Determine the (X, Y) coordinate at the center of the cell enclosing the given text.  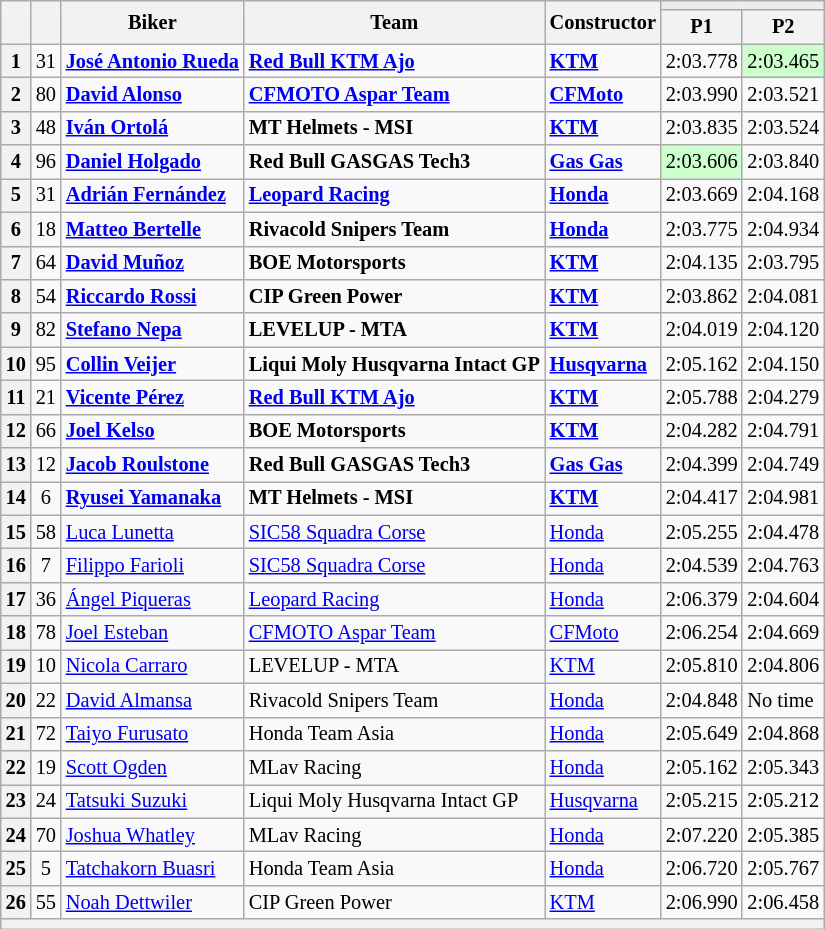
No time (783, 700)
Nicola Carraro (152, 666)
78 (46, 633)
2:04.019 (702, 330)
2:05.343 (783, 767)
Vicente Pérez (152, 397)
Tatchakorn Buasri (152, 868)
95 (46, 364)
Tatsuki Suzuki (152, 801)
2:04.669 (783, 633)
Ángel Piqueras (152, 599)
Noah Dettwiler (152, 902)
2:04.279 (783, 397)
Iván Ortolá (152, 128)
2:03.990 (702, 94)
15 (16, 532)
Filippo Farioli (152, 565)
David Alonso (152, 94)
Team (394, 22)
David Muñoz (152, 263)
2:04.604 (783, 599)
Constructor (603, 22)
55 (46, 902)
25 (16, 868)
2:03.862 (702, 296)
Adrián Fernández (152, 195)
2:05.385 (783, 835)
2:04.135 (702, 263)
2:03.669 (702, 195)
2:06.379 (702, 599)
82 (46, 330)
Joshua Whatley (152, 835)
4 (16, 162)
26 (16, 902)
13 (16, 465)
2:05.767 (783, 868)
2:03.524 (783, 128)
70 (46, 835)
2:03.521 (783, 94)
Stefano Nepa (152, 330)
11 (16, 397)
2:06.254 (702, 633)
Ryusei Yamanaka (152, 498)
2:03.775 (702, 229)
2:04.081 (783, 296)
3 (16, 128)
2:05.649 (702, 734)
2:05.215 (702, 801)
2:04.981 (783, 498)
2:04.848 (702, 700)
2:04.806 (783, 666)
P2 (783, 27)
2:05.810 (702, 666)
David Almansa (152, 700)
36 (46, 599)
8 (16, 296)
2:04.791 (783, 431)
72 (46, 734)
Luca Lunetta (152, 532)
2:03.795 (783, 263)
P1 (702, 27)
17 (16, 599)
58 (46, 532)
Biker (152, 22)
2:04.763 (783, 565)
2:04.749 (783, 465)
2:04.168 (783, 195)
2:04.150 (783, 364)
48 (46, 128)
2:05.788 (702, 397)
96 (46, 162)
2:03.840 (783, 162)
2:07.220 (702, 835)
2 (16, 94)
20 (16, 700)
14 (16, 498)
54 (46, 296)
Daniel Holgado (152, 162)
2:04.934 (783, 229)
23 (16, 801)
Joel Esteban (152, 633)
64 (46, 263)
2:04.478 (783, 532)
2:06.458 (783, 902)
Matteo Bertelle (152, 229)
2:04.417 (702, 498)
2:03.835 (702, 128)
Jacob Roulstone (152, 465)
2:04.282 (702, 431)
2:05.212 (783, 801)
2:05.255 (702, 532)
2:04.539 (702, 565)
2:06.720 (702, 868)
2:03.778 (702, 61)
2:04.399 (702, 465)
1 (16, 61)
2:03.606 (702, 162)
2:06.990 (702, 902)
2:04.868 (783, 734)
2:04.120 (783, 330)
Taiyo Furusato (152, 734)
66 (46, 431)
José Antonio Rueda (152, 61)
Scott Ogden (152, 767)
9 (16, 330)
Collin Veijer (152, 364)
Joel Kelso (152, 431)
80 (46, 94)
2:03.465 (783, 61)
16 (16, 565)
Riccardo Rossi (152, 296)
